Scan for the cell matching the given text and deliver its (X, Y) coordinate at center. 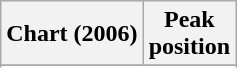
Chart (2006) (72, 34)
Peakposition (189, 34)
